Search for the cell housing the specified text and yield its (X, Y) center coordinate. 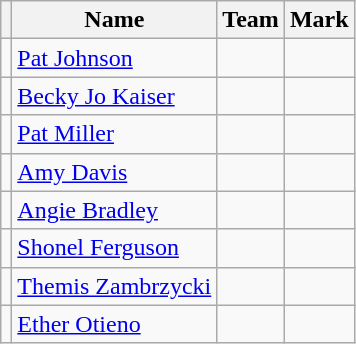
Angie Bradley (114, 210)
Name (114, 20)
Shonel Ferguson (114, 248)
Team (251, 20)
Themis Zambrzycki (114, 286)
Becky Jo Kaiser (114, 96)
Pat Miller (114, 134)
Ether Otieno (114, 324)
Amy Davis (114, 172)
Pat Johnson (114, 58)
Mark (319, 20)
